Return the [X, Y] coordinate for the center point of the cell that contains the specified text.  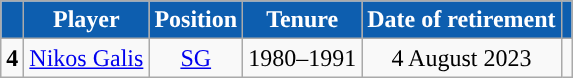
SG [196, 58]
1980–1991 [302, 58]
4 August 2023 [462, 58]
Player [86, 20]
Position [196, 20]
Nikos Galis [86, 58]
Tenure [302, 20]
Date of retirement [462, 20]
4 [12, 58]
